Return the (x, y) coordinate for the center point of the cell that contains the specified text.  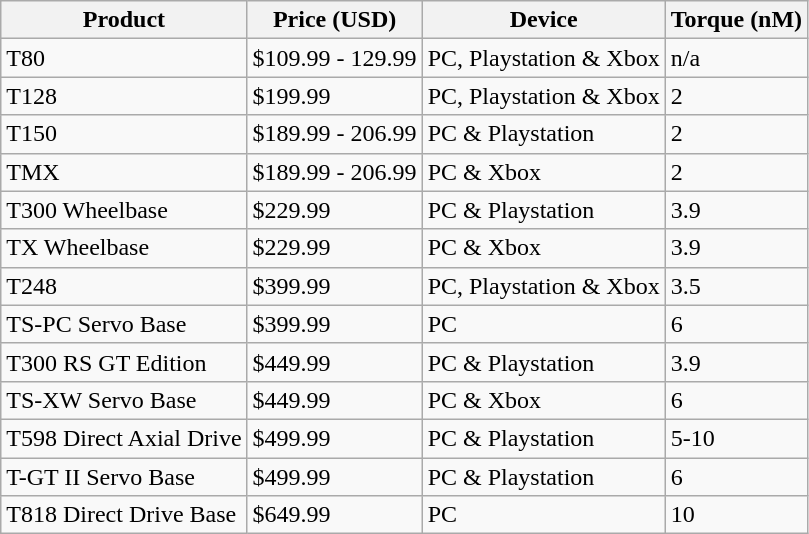
T150 (124, 134)
5-10 (736, 438)
Torque (nM) (736, 20)
Device (544, 20)
T-GT II Servo Base (124, 477)
T248 (124, 286)
Price (USD) (334, 20)
TS-PC Servo Base (124, 324)
T818 Direct Drive Base (124, 515)
TX Wheelbase (124, 248)
Product (124, 20)
T128 (124, 96)
$649.99 (334, 515)
T300 Wheelbase (124, 210)
n/a (736, 58)
T300 RS GT Edition (124, 362)
TMX (124, 172)
$109.99 - 129.99 (334, 58)
T598 Direct Axial Drive (124, 438)
T80 (124, 58)
TS-XW Servo Base (124, 400)
10 (736, 515)
3.5 (736, 286)
$199.99 (334, 96)
